Find where the given text appears and provide that cell's center as (x, y) coordinate. 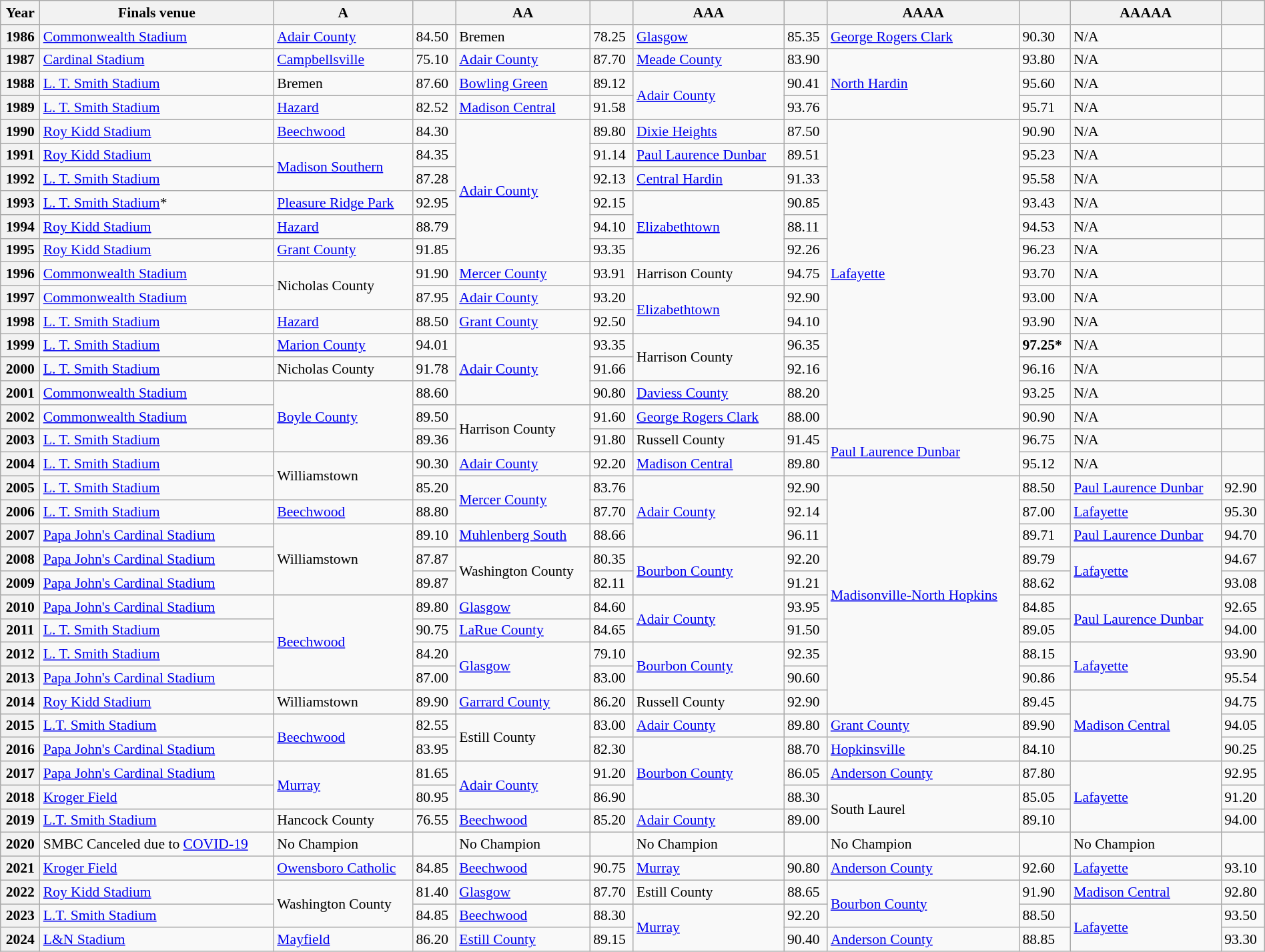
1988 (20, 84)
1995 (20, 250)
Boyle County (343, 416)
1998 (20, 322)
93.50 (1242, 916)
AAAAA (1146, 13)
86.90 (611, 797)
1986 (20, 37)
2023 (20, 916)
90.40 (806, 940)
92.15 (611, 203)
88.79 (434, 227)
87.28 (434, 179)
76.55 (434, 821)
97.25* (1045, 346)
88.62 (1045, 583)
AAAA (923, 13)
92.16 (806, 370)
2017 (20, 773)
2010 (20, 607)
91.80 (611, 440)
1993 (20, 203)
South Laurel (923, 809)
North Hardin (923, 84)
84.20 (434, 654)
2014 (20, 702)
2021 (20, 869)
Hopkinsville (923, 750)
95.23 (1045, 155)
81.65 (434, 773)
87.87 (434, 560)
93.76 (806, 108)
2013 (20, 678)
Dixie Heights (709, 131)
92.65 (1242, 607)
91.50 (806, 630)
86.05 (806, 773)
2006 (20, 512)
AAA (709, 13)
84.30 (434, 131)
96.23 (1045, 250)
2005 (20, 488)
81.40 (434, 892)
79.10 (611, 654)
93.70 (1045, 274)
93.20 (611, 298)
96.35 (806, 346)
82.52 (434, 108)
2019 (20, 821)
1994 (20, 227)
92.60 (1045, 869)
2001 (20, 393)
89.45 (1045, 702)
1996 (20, 274)
Mayfield (343, 940)
2016 (20, 750)
92.35 (806, 654)
Pleasure Ridge Park (343, 203)
84.60 (611, 607)
93.08 (1242, 583)
Daviess County (709, 393)
91.21 (806, 583)
2007 (20, 536)
Meade County (709, 60)
96.16 (1045, 370)
89.71 (1045, 536)
94.67 (1242, 560)
93.25 (1045, 393)
82.55 (434, 726)
90.60 (806, 678)
75.10 (434, 60)
93.91 (611, 274)
87.50 (806, 131)
88.66 (611, 536)
Marion County (343, 346)
91.33 (806, 179)
AA (523, 13)
Bowling Green (523, 84)
2009 (20, 583)
2015 (20, 726)
95.12 (1045, 464)
L. T. Smith Stadium* (157, 203)
91.45 (806, 440)
84.65 (611, 630)
1990 (20, 131)
94.53 (1045, 227)
88.00 (806, 417)
90.25 (1242, 750)
90.41 (806, 84)
90.86 (1045, 678)
82.30 (611, 750)
88.20 (806, 393)
87.95 (434, 298)
Finals venue (157, 13)
LaRue County (523, 630)
91.14 (611, 155)
91.78 (434, 370)
91.58 (611, 108)
1999 (20, 346)
93.00 (1045, 298)
93.10 (1242, 869)
L&N Stadium (157, 940)
2012 (20, 654)
88.65 (806, 892)
2003 (20, 440)
83.76 (611, 488)
A (343, 13)
88.70 (806, 750)
91.85 (434, 250)
89.51 (806, 155)
95.71 (1045, 108)
85.35 (806, 37)
Muhlenberg South (523, 536)
89.00 (806, 821)
1992 (20, 179)
89.87 (434, 583)
2002 (20, 417)
89.12 (611, 84)
90.85 (806, 203)
87.60 (434, 84)
Owensboro Catholic (343, 869)
78.25 (611, 37)
SMBC Canceled due to COVID-19 (157, 845)
84.10 (1045, 750)
Cardinal Stadium (157, 60)
95.58 (1045, 179)
Central Hardin (709, 179)
91.60 (611, 417)
89.36 (434, 440)
88.15 (1045, 654)
89.15 (611, 940)
82.11 (611, 583)
93.95 (806, 607)
2018 (20, 797)
89.05 (1045, 630)
89.79 (1045, 560)
83.95 (434, 750)
93.80 (1045, 60)
92.14 (806, 512)
Madisonville-North Hopkins (923, 595)
84.35 (434, 155)
1991 (20, 155)
91.66 (611, 370)
85.05 (1045, 797)
2008 (20, 560)
95.60 (1045, 84)
88.60 (434, 393)
88.85 (1045, 940)
2022 (20, 892)
1987 (20, 60)
89.50 (434, 417)
2000 (20, 370)
83.90 (806, 60)
92.80 (1242, 892)
96.11 (806, 536)
Year (20, 13)
92.13 (611, 179)
2011 (20, 630)
93.30 (1242, 940)
94.01 (434, 346)
Madison Southern (343, 167)
Campbellsville (343, 60)
2024 (20, 940)
2004 (20, 464)
84.50 (434, 37)
93.43 (1045, 203)
80.95 (434, 797)
Hancock County (343, 821)
94.05 (1242, 726)
88.11 (806, 227)
94.70 (1242, 536)
92.50 (611, 322)
87.80 (1045, 773)
2020 (20, 845)
1997 (20, 298)
1989 (20, 108)
95.54 (1242, 678)
88.80 (434, 512)
92.26 (806, 250)
95.30 (1242, 512)
80.35 (611, 560)
Garrard County (523, 702)
96.75 (1045, 440)
